Pinpoint the cell where the given text exists, returning its (X, Y) midpoint coordinate. 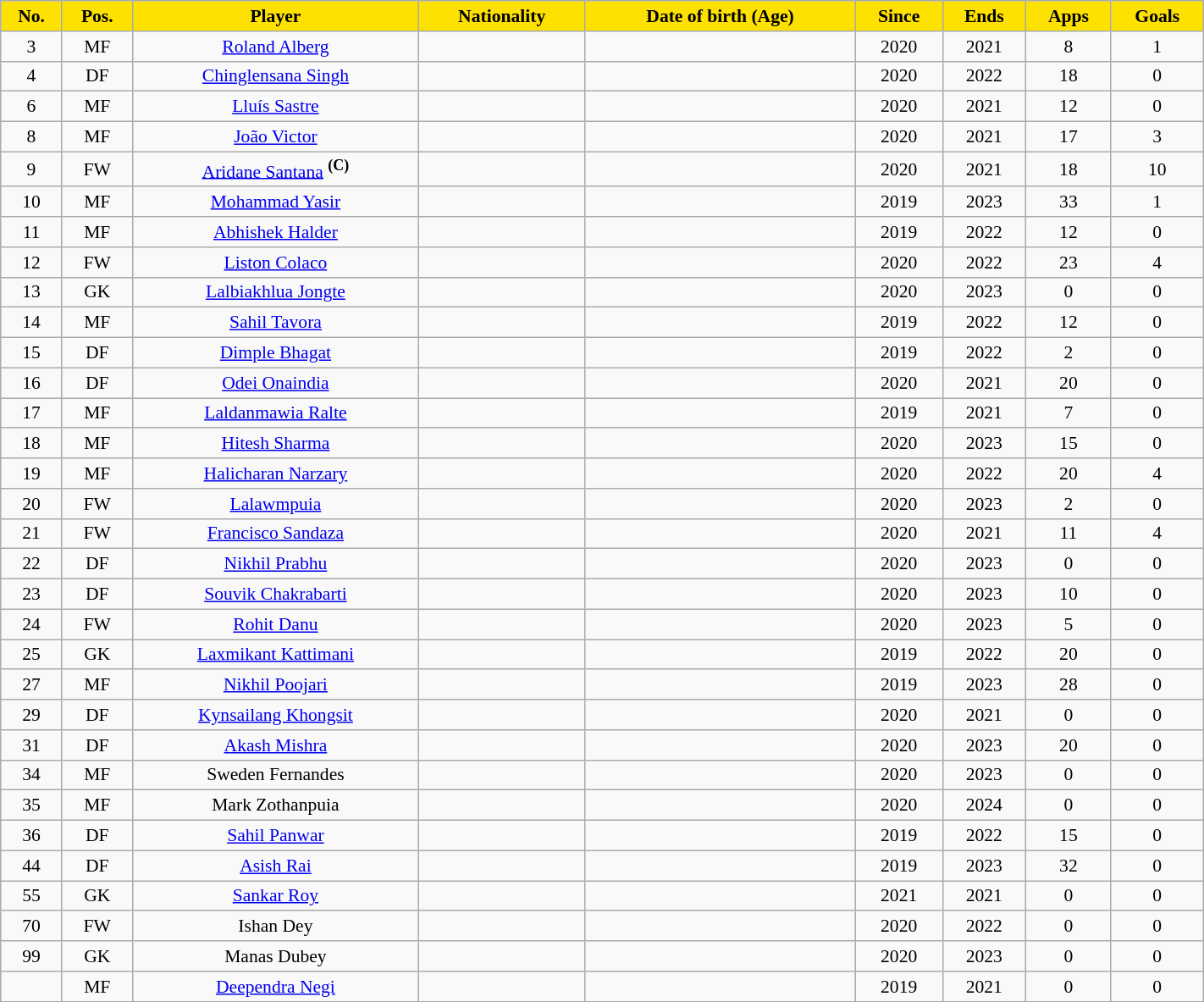
Roland Alberg (275, 47)
7 (1069, 413)
Laldanmawia Ralte (275, 413)
22 (32, 564)
Lalawmpuia (275, 504)
27 (32, 685)
Souvik Chakrabarti (275, 595)
70 (32, 927)
Dimple Bhagat (275, 353)
5 (1069, 624)
Since (899, 16)
Ends (984, 16)
33 (1069, 202)
Ishan Dey (275, 927)
13 (32, 292)
14 (32, 323)
31 (32, 745)
Player (275, 16)
Abhishek Halder (275, 232)
Sweden Fernandes (275, 775)
44 (32, 866)
Manas Dubey (275, 956)
Asish Rai (275, 866)
Halicharan Narzary (275, 473)
28 (1069, 685)
35 (32, 805)
Lluís Sastre (275, 107)
6 (32, 107)
19 (32, 473)
João Victor (275, 137)
Sahil Tavora (275, 323)
Akash Mishra (275, 745)
24 (32, 624)
Sankar Roy (275, 896)
Pos. (97, 16)
Laxmikant Kattimani (275, 655)
Deependra Negi (275, 987)
34 (32, 775)
Mohammad Yasir (275, 202)
16 (32, 383)
Goals (1157, 16)
21 (32, 534)
Aridane Santana (C) (275, 169)
Lalbiakhlua Jongte (275, 292)
Kynsailang Khongsit (275, 715)
2024 (984, 805)
Liston Colaco (275, 263)
Mark Zothanpuia (275, 805)
Rohit Danu (275, 624)
Francisco Sandaza (275, 534)
Date of birth (Age) (721, 16)
Odei Onaindia (275, 383)
25 (32, 655)
Hitesh Sharma (275, 444)
55 (32, 896)
99 (32, 956)
32 (1069, 866)
Nationality (502, 16)
9 (32, 169)
Nikhil Prabhu (275, 564)
No. (32, 16)
Apps (1069, 16)
Sahil Panwar (275, 836)
36 (32, 836)
Nikhil Poojari (275, 685)
29 (32, 715)
Chinglensana Singh (275, 76)
